From the cell containing the given text, extract its center point as [X, Y] coordinate. 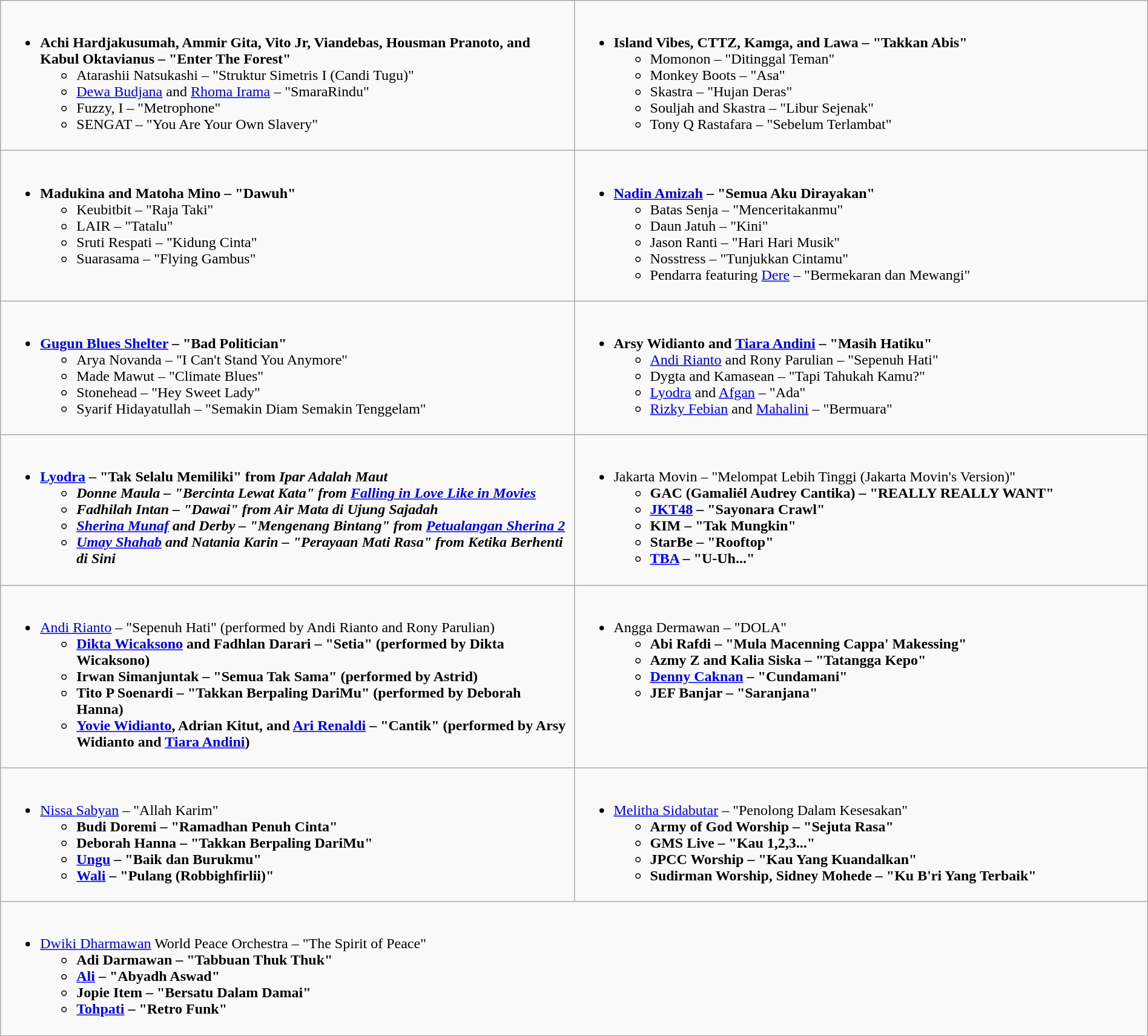
Madukina and Matoha Mino – "Dawuh"Keubitbit – "Raja Taki"LAIR – "Tatalu"Sruti Respati – "Kidung Cinta"Suarasama – "Flying Gambus" [287, 226]
